Determine the [X, Y] coordinate at the center of the cell enclosing the given text.  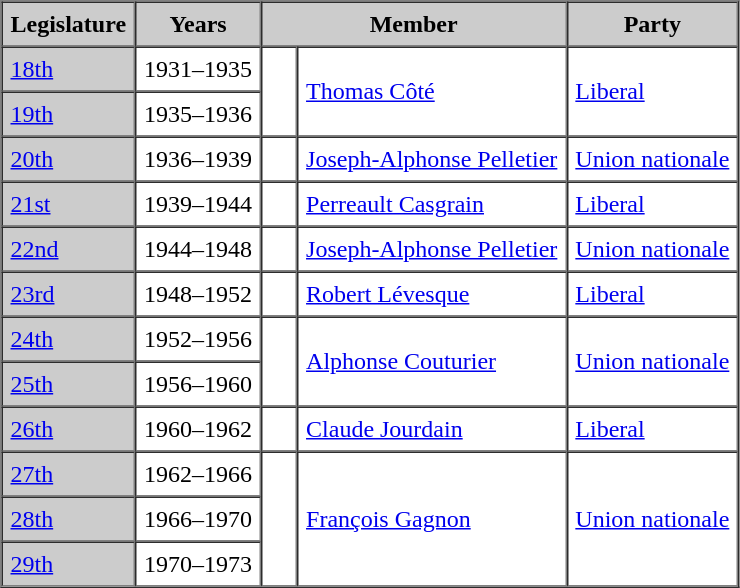
1966–1970 [198, 518]
Alphonse Couturier [432, 361]
1935–1936 [198, 114]
Member [414, 24]
29th [69, 564]
25th [69, 384]
23rd [69, 294]
20th [69, 158]
21st [69, 204]
18th [69, 68]
1939–1944 [198, 204]
François Gagnon [432, 520]
24th [69, 338]
1962–1966 [198, 474]
1944–1948 [198, 248]
Party [652, 24]
28th [69, 518]
1952–1956 [198, 338]
22nd [69, 248]
Legislature [69, 24]
Perreault Casgrain [432, 204]
26th [69, 428]
1936–1939 [198, 158]
Robert Lévesque [432, 294]
1931–1935 [198, 68]
Claude Jourdain [432, 428]
19th [69, 114]
Years [198, 24]
1956–1960 [198, 384]
1960–1962 [198, 428]
27th [69, 474]
1948–1952 [198, 294]
1970–1973 [198, 564]
Thomas Côté [432, 91]
